Provide the (X, Y) coordinate of the cell's center where the given text is located.  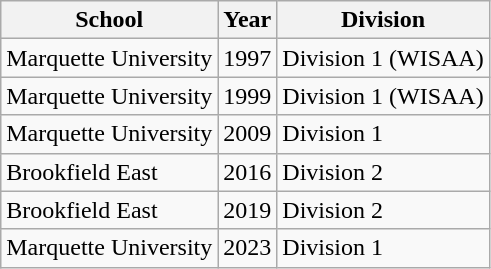
School (110, 20)
1997 (248, 58)
2009 (248, 134)
2023 (248, 248)
Year (248, 20)
Division (383, 20)
2016 (248, 172)
2019 (248, 210)
1999 (248, 96)
